Find where the given text appears and provide that cell's center as (X, Y) coordinate. 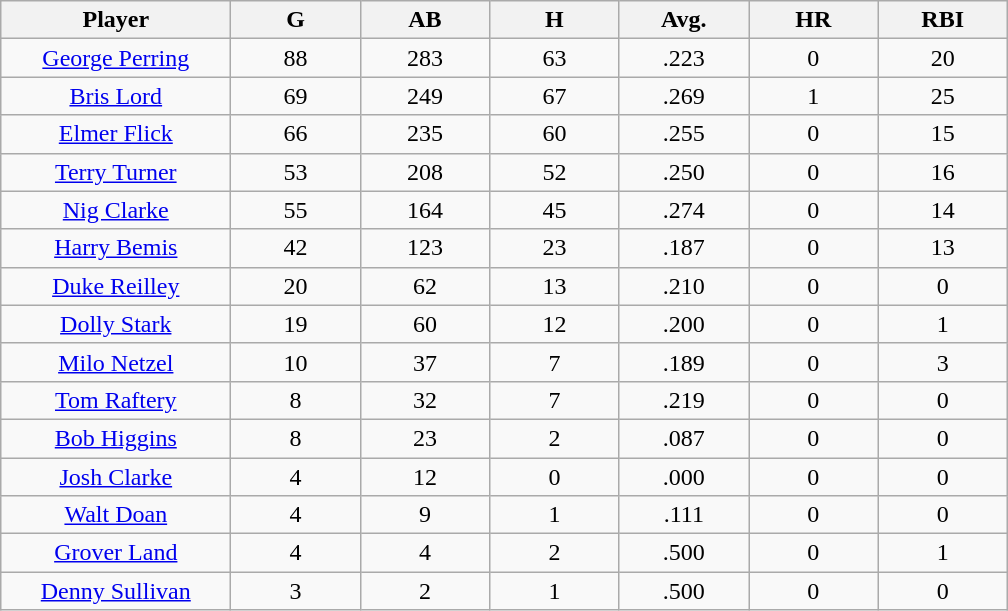
63 (554, 58)
RBI (942, 20)
55 (296, 210)
45 (554, 210)
.111 (684, 515)
.189 (684, 362)
Denny Sullivan (116, 591)
Terry Turner (116, 172)
Elmer Flick (116, 134)
.219 (684, 400)
George Perring (116, 58)
208 (424, 172)
Bris Lord (116, 96)
10 (296, 362)
37 (424, 362)
Josh Clarke (116, 477)
.187 (684, 248)
Milo Netzel (116, 362)
67 (554, 96)
53 (296, 172)
.200 (684, 324)
88 (296, 58)
.255 (684, 134)
16 (942, 172)
Harry Bemis (116, 248)
235 (424, 134)
.087 (684, 438)
15 (942, 134)
14 (942, 210)
Player (116, 20)
Avg. (684, 20)
42 (296, 248)
66 (296, 134)
Walt Doan (116, 515)
.274 (684, 210)
Dolly Stark (116, 324)
62 (424, 286)
Nig Clarke (116, 210)
Grover Land (116, 553)
283 (424, 58)
52 (554, 172)
249 (424, 96)
164 (424, 210)
.250 (684, 172)
69 (296, 96)
HR (814, 20)
G (296, 20)
Bob Higgins (116, 438)
25 (942, 96)
32 (424, 400)
.210 (684, 286)
H (554, 20)
.223 (684, 58)
9 (424, 515)
123 (424, 248)
19 (296, 324)
.269 (684, 96)
Tom Raftery (116, 400)
AB (424, 20)
.000 (684, 477)
Duke Reilley (116, 286)
